For the text-containing cell, return its midpoint in (x, y) coordinate format. 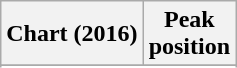
Chart (2016) (72, 34)
Peakposition (189, 34)
